Find where the given text appears and provide that cell's center as (x, y) coordinate. 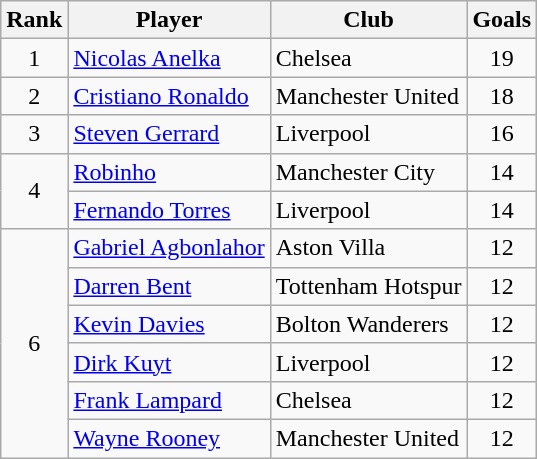
Steven Gerrard (169, 134)
Fernando Torres (169, 210)
Darren Bent (169, 286)
18 (502, 96)
Aston Villa (368, 248)
Robinho (169, 172)
19 (502, 58)
Nicolas Anelka (169, 58)
Tottenham Hotspur (368, 286)
Goals (502, 20)
Rank (34, 20)
Gabriel Agbonlahor (169, 248)
16 (502, 134)
Frank Lampard (169, 400)
Cristiano Ronaldo (169, 96)
Wayne Rooney (169, 438)
Kevin Davies (169, 324)
Player (169, 20)
Club (368, 20)
Manchester City (368, 172)
Bolton Wanderers (368, 324)
2 (34, 96)
3 (34, 134)
Dirk Kuyt (169, 362)
4 (34, 191)
1 (34, 58)
6 (34, 343)
